Return the [x, y] coordinate for the center point of the cell that contains the specified text.  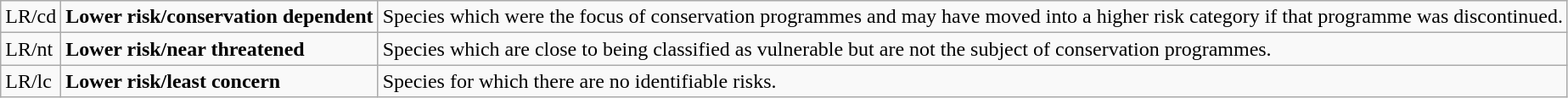
LR/nt [31, 49]
LR/cd [31, 17]
Lower risk/least concern [219, 81]
Species which are close to being classified as vulnerable but are not the subject of conservation programmes. [973, 49]
Species which were the focus of conservation programmes and may have moved into a higher risk category if that programme was discontinued. [973, 17]
LR/lc [31, 81]
Species for which there are no identifiable risks. [973, 81]
Lower risk/near threatened [219, 49]
Lower risk/conservation dependent [219, 17]
